For the text-containing cell, return its midpoint in [x, y] coordinate format. 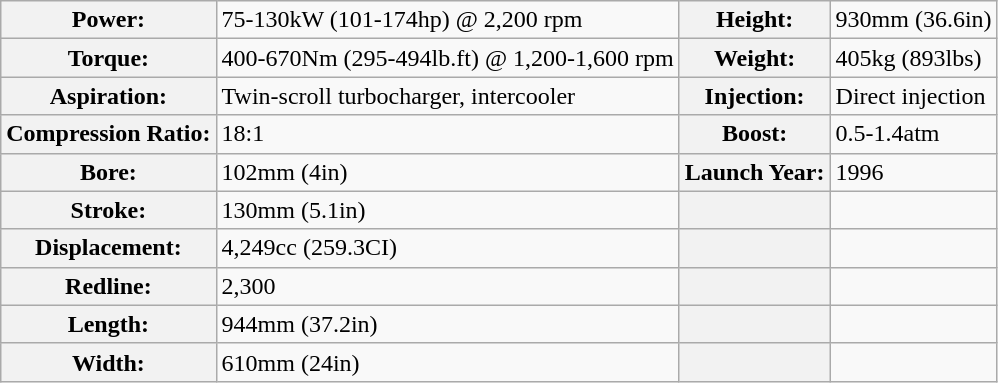
Length: [108, 324]
Width: [108, 362]
Bore: [108, 172]
75-130kW (101-174hp) @ 2,200 rpm [448, 20]
18:1 [448, 134]
Displacement: [108, 248]
Injection: [754, 96]
0.5-1.4atm [914, 134]
Aspiration: [108, 96]
Height: [754, 20]
Stroke: [108, 210]
930mm (36.6in) [914, 20]
102mm (4in) [448, 172]
1996 [914, 172]
Weight: [754, 58]
Twin-scroll turbocharger, intercooler [448, 96]
Power: [108, 20]
Boost: [754, 134]
130mm (5.1in) [448, 210]
Direct injection [914, 96]
Redline: [108, 286]
Compression Ratio: [108, 134]
944mm (37.2in) [448, 324]
Torque: [108, 58]
2,300 [448, 286]
4,249cc (259.3CI) [448, 248]
Launch Year: [754, 172]
610mm (24in) [448, 362]
400-670Nm (295-494lb.ft) @ 1,200-1,600 rpm [448, 58]
405kg (893lbs) [914, 58]
